Determine the (X, Y) coordinate at the center of the cell enclosing the given text.  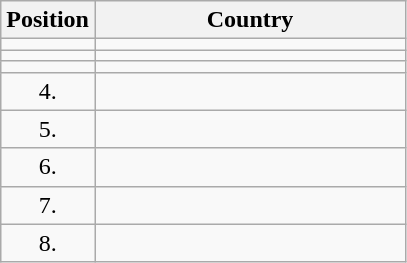
Position (48, 20)
5. (48, 129)
4. (48, 91)
Country (250, 20)
8. (48, 243)
6. (48, 167)
7. (48, 205)
